Find where the given text appears and provide that cell's center as (X, Y) coordinate. 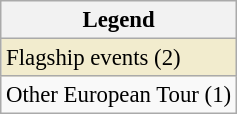
Legend (119, 20)
Flagship events (2) (119, 58)
Other European Tour (1) (119, 95)
